Extract the (X, Y) coordinate from the center of the cell holding the provided text.  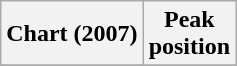
Peakposition (189, 34)
Chart (2007) (72, 34)
